Search for the cell housing the specified text and yield its [X, Y] center coordinate. 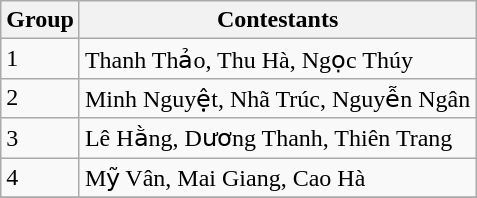
Minh Nguyệt, Nhã Trúc, Nguyễn Ngân [277, 98]
3 [40, 138]
Mỹ Vân, Mai Giang, Cao Hà [277, 178]
Lê Hằng, Dương Thanh, Thiên Trang [277, 138]
Contestants [277, 20]
1 [40, 59]
2 [40, 98]
Group [40, 20]
4 [40, 178]
Thanh Thảo, Thu Hà, Ngọc Thúy [277, 59]
